Detect which cell encompasses the target text, then output its [X, Y] center coordinate. 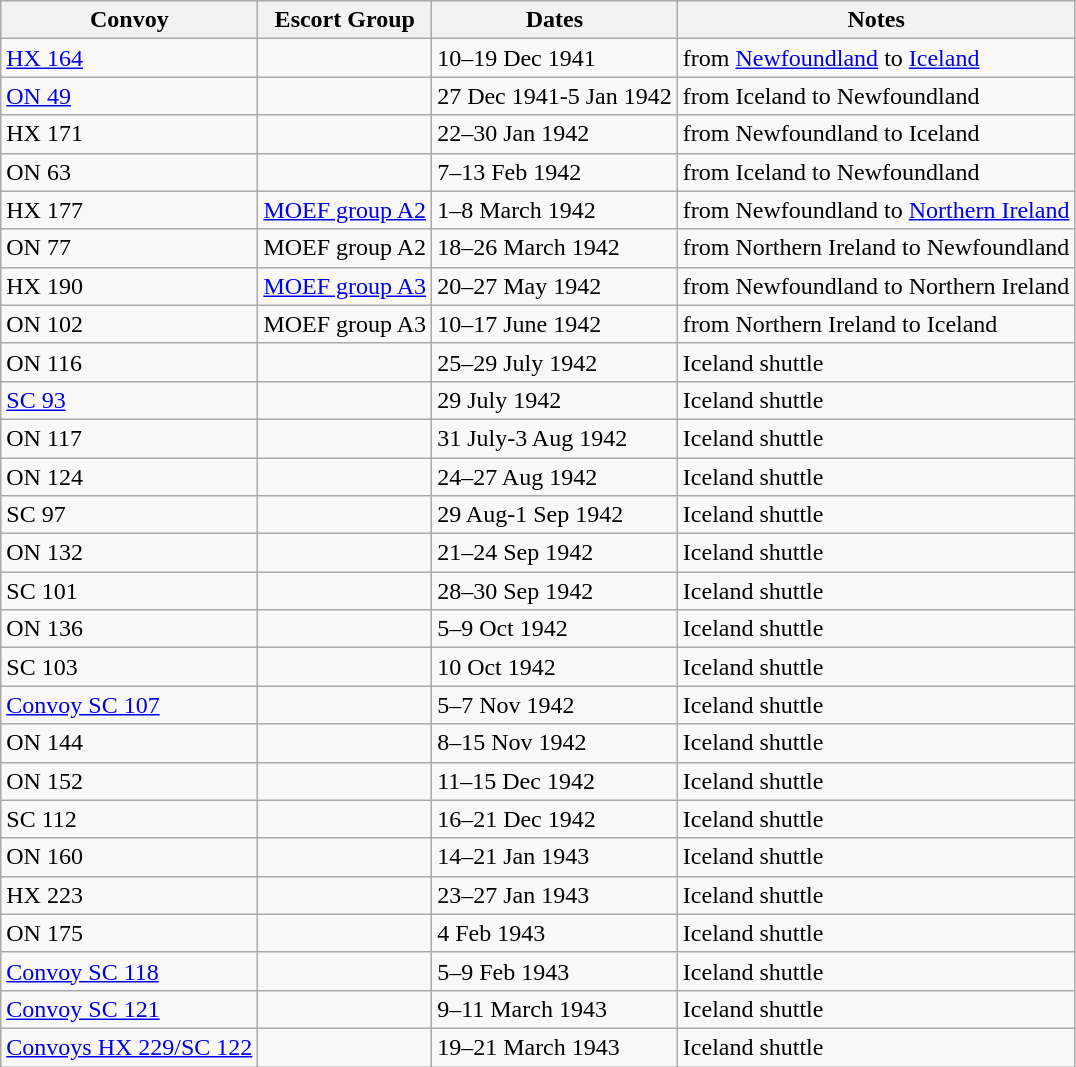
16–21 Dec 1942 [555, 819]
ON 124 [130, 477]
HX 177 [130, 210]
SC 93 [130, 400]
31 July-3 Aug 1942 [555, 438]
ON 63 [130, 172]
ON 144 [130, 743]
11–15 Dec 1942 [555, 781]
25–29 July 1942 [555, 362]
Convoy [130, 20]
SC 112 [130, 819]
10–19 Dec 1941 [555, 58]
10–17 June 1942 [555, 324]
ON 175 [130, 933]
24–27 Aug 1942 [555, 477]
HX 164 [130, 58]
SC 97 [130, 515]
ON 152 [130, 781]
23–27 Jan 1943 [555, 895]
Convoy SC 121 [130, 1009]
20–27 May 1942 [555, 286]
ON 116 [130, 362]
1–8 March 1942 [555, 210]
ON 117 [130, 438]
29 Aug-1 Sep 1942 [555, 515]
Convoy SC 118 [130, 971]
ON 77 [130, 248]
Notes [876, 20]
14–21 Jan 1943 [555, 857]
ON 102 [130, 324]
5–7 Nov 1942 [555, 705]
Dates [555, 20]
SC 101 [130, 591]
18–26 March 1942 [555, 248]
SC 103 [130, 667]
ON 49 [130, 96]
21–24 Sep 1942 [555, 553]
9–11 March 1943 [555, 1009]
5–9 Oct 1942 [555, 629]
Convoys HX 229/SC 122 [130, 1047]
7–13 Feb 1942 [555, 172]
29 July 1942 [555, 400]
27 Dec 1941-5 Jan 1942 [555, 96]
Convoy SC 107 [130, 705]
19–21 March 1943 [555, 1047]
Escort Group [345, 20]
HX 171 [130, 134]
4 Feb 1943 [555, 933]
ON 136 [130, 629]
ON 132 [130, 553]
HX 190 [130, 286]
HX 223 [130, 895]
from Northern Ireland to Newfoundland [876, 248]
28–30 Sep 1942 [555, 591]
8–15 Nov 1942 [555, 743]
5–9 Feb 1943 [555, 971]
from Northern Ireland to Iceland [876, 324]
10 Oct 1942 [555, 667]
ON 160 [130, 857]
22–30 Jan 1942 [555, 134]
